Return [x, y] of the center of cell containing provided text 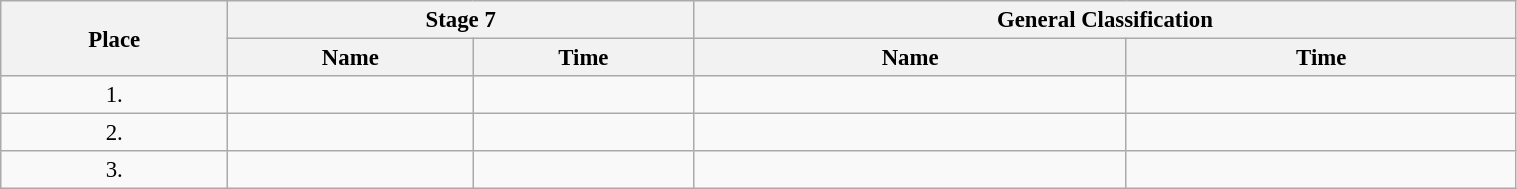
3. [114, 170]
Stage 7 [461, 20]
General Classification [1105, 20]
Place [114, 38]
1. [114, 95]
2. [114, 133]
